Detect which cell encompasses the target text, then output its (X, Y) center coordinate. 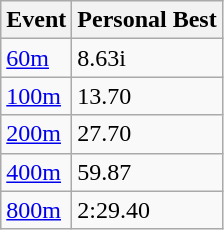
800m (36, 210)
2:29.40 (147, 210)
Personal Best (147, 20)
200m (36, 134)
Event (36, 20)
400m (36, 172)
100m (36, 96)
60m (36, 58)
59.87 (147, 172)
13.70 (147, 96)
27.70 (147, 134)
8.63i (147, 58)
